Detect which cell encompasses the target text, then output its [X, Y] center coordinate. 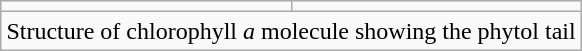
Structure of chlorophyll a molecule showing the phytol tail [291, 31]
